Locate the cell with the specified text and output its (x, y) center coordinate. 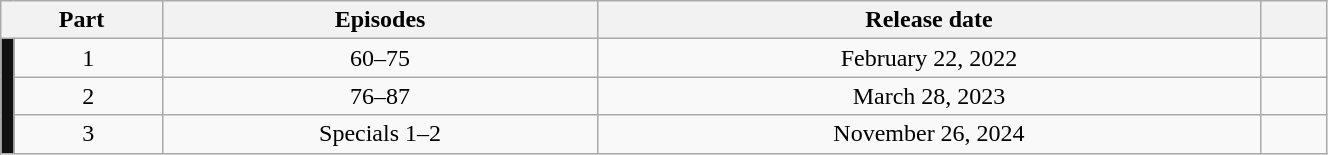
March 28, 2023 (929, 96)
Part (82, 20)
3 (88, 134)
Specials 1–2 (380, 134)
76–87 (380, 96)
February 22, 2022 (929, 58)
1 (88, 58)
Release date (929, 20)
60–75 (380, 58)
2 (88, 96)
Episodes (380, 20)
November 26, 2024 (929, 134)
